Return [X, Y] of the center of cell containing provided text 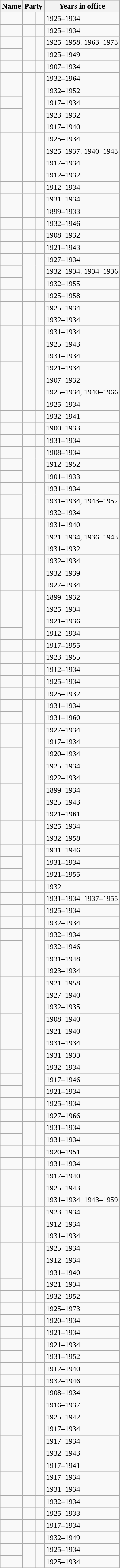
1916–1937 [82, 1405]
1925–1933 [82, 1514]
1925–1958, 1963–1973 [82, 42]
1908–1940 [82, 1019]
1921–1961 [82, 814]
1931–1934, 1943–1959 [82, 1200]
1901–1933 [82, 476]
1912–1940 [82, 1369]
1907–1934 [82, 67]
Years in office [82, 6]
1925–1942 [82, 1417]
1899–1933 [82, 211]
1907–1932 [82, 380]
1923–1955 [82, 657]
1932–1935 [82, 1007]
1925–1934, 1940–1966 [82, 392]
1921–1940 [82, 1031]
1921–1943 [82, 247]
1922–1934 [82, 778]
1932 [82, 886]
1931–1934, 1943–1952 [82, 500]
1931–1934, 1937–1955 [82, 898]
1899–1932 [82, 597]
1925–1932 [82, 693]
1917–1946 [82, 1079]
1912–1932 [82, 175]
1932–1934, 1934–1936 [82, 271]
1900–1933 [82, 428]
1932–1958 [82, 838]
1932–1941 [82, 416]
1921–1934, 1936–1943 [82, 537]
1927–1940 [82, 995]
1931–1952 [82, 1357]
1931–1932 [82, 549]
1931–1948 [82, 959]
1931–1933 [82, 1055]
1917–1941 [82, 1465]
1923–1932 [82, 115]
1925–1949 [82, 54]
1921–1958 [82, 983]
1920–1951 [82, 1152]
1912–1952 [82, 464]
1932–1964 [82, 79]
1931–1946 [82, 850]
1921–1955 [82, 874]
1899–1934 [82, 790]
1908–1932 [82, 235]
1925–1937, 1940–1943 [82, 151]
Name [11, 6]
1932–1949 [82, 1538]
1932–1943 [82, 1453]
Party [33, 6]
1925–1973 [82, 1309]
1932–1939 [82, 573]
1921–1936 [82, 621]
1925–1958 [82, 296]
1917–1955 [82, 645]
1927–1966 [82, 1115]
1932–1955 [82, 284]
1931–1960 [82, 717]
